Return [X, Y] of the center of cell containing provided text 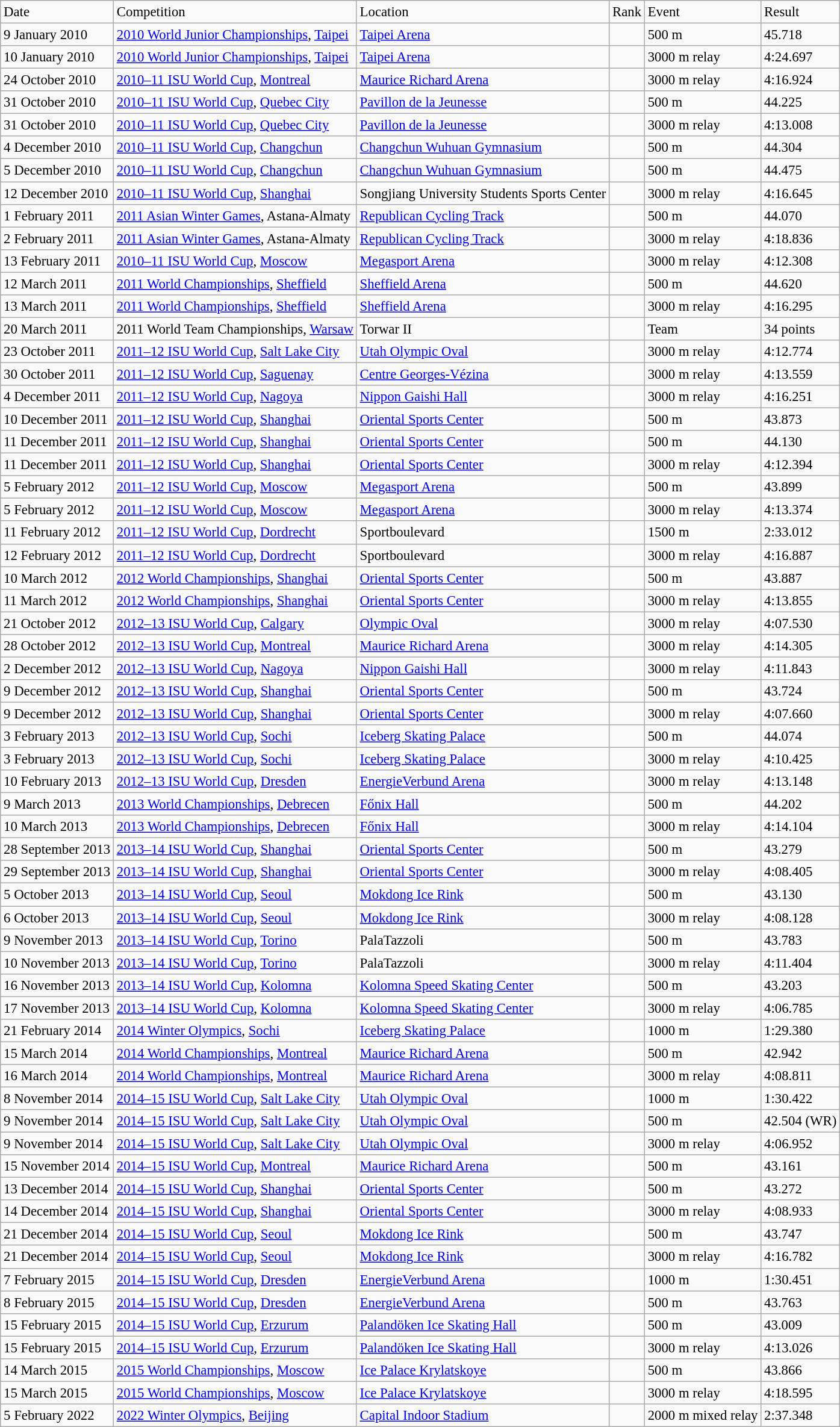
2011 World Team Championships, Warsaw [235, 329]
43.279 [801, 850]
Rank [627, 12]
Torwar II [483, 329]
2010–11 ISU World Cup, Montreal [235, 80]
2022 Winter Olympics, Beijing [235, 1416]
44.202 [801, 804]
9 January 2010 [57, 35]
11 February 2012 [57, 533]
24 October 2010 [57, 80]
2000 m mixed relay [702, 1416]
2014–15 ISU World Cup, Montreal [235, 1166]
2011–12 ISU World Cup, Nagoya [235, 397]
14 December 2014 [57, 1211]
44.070 [801, 216]
4:13.855 [801, 600]
4:18.836 [801, 238]
4:08.811 [801, 1076]
4:16.782 [801, 1257]
10 March 2013 [57, 827]
13 March 2011 [57, 306]
4:13.559 [801, 374]
10 November 2013 [57, 963]
4:11.843 [801, 668]
43.203 [801, 985]
11 March 2012 [57, 600]
2014 Winter Olympics, Sochi [235, 1031]
4:13.026 [801, 1348]
4:07.660 [801, 713]
2012–13 ISU World Cup, Calgary [235, 623]
43.747 [801, 1234]
4:08.405 [801, 872]
5 February 2022 [57, 1416]
23 October 2011 [57, 352]
12 March 2011 [57, 284]
21 October 2012 [57, 623]
4:18.595 [801, 1393]
4:06.785 [801, 1008]
43.783 [801, 940]
43.009 [801, 1325]
17 November 2013 [57, 1008]
44.304 [801, 148]
21 February 2014 [57, 1031]
Event [702, 12]
2:33.012 [801, 533]
4:16.645 [801, 193]
16 November 2013 [57, 985]
28 September 2013 [57, 850]
4:14.305 [801, 646]
4:06.952 [801, 1144]
Team [702, 329]
34 points [801, 329]
4:11.404 [801, 963]
44.225 [801, 102]
2012–13 ISU World Cup, Montreal [235, 646]
4 December 2010 [57, 148]
2012–13 ISU World Cup, Dresden [235, 782]
4:16.251 [801, 397]
9 March 2013 [57, 804]
4:13.008 [801, 125]
43.272 [801, 1189]
43.763 [801, 1302]
1:30.422 [801, 1098]
15 November 2014 [57, 1166]
10 December 2011 [57, 420]
45.718 [801, 35]
8 November 2014 [57, 1098]
Location [483, 12]
4:10.425 [801, 759]
4:16.887 [801, 555]
4:13.374 [801, 510]
9 November 2013 [57, 940]
4:12.774 [801, 352]
8 February 2015 [57, 1302]
2012–13 ISU World Cup, Nagoya [235, 668]
2 December 2012 [57, 668]
15 March 2014 [57, 1053]
4:16.295 [801, 306]
4:14.104 [801, 827]
Date [57, 12]
Competition [235, 12]
1500 m [702, 533]
Songjiang University Students Sports Center [483, 193]
1 February 2011 [57, 216]
43.873 [801, 420]
43.887 [801, 578]
44.620 [801, 284]
43.724 [801, 691]
5 December 2010 [57, 170]
43.899 [801, 487]
2011–12 ISU World Cup, Salt Lake City [235, 352]
20 March 2011 [57, 329]
4:24.697 [801, 57]
4:13.148 [801, 782]
2010–11 ISU World Cup, Moscow [235, 261]
28 October 2012 [57, 646]
29 September 2013 [57, 872]
10 March 2012 [57, 578]
15 March 2015 [57, 1393]
2011–12 ISU World Cup, Saguenay [235, 374]
4:07.530 [801, 623]
10 February 2013 [57, 782]
13 December 2014 [57, 1189]
44.130 [801, 442]
2:37.348 [801, 1416]
7 February 2015 [57, 1279]
Olympic Oval [483, 623]
16 March 2014 [57, 1076]
4:08.128 [801, 918]
44.475 [801, 170]
2 February 2011 [57, 238]
12 February 2012 [57, 555]
4:16.924 [801, 80]
14 March 2015 [57, 1370]
1:29.380 [801, 1031]
10 January 2010 [57, 57]
2010–11 ISU World Cup, Shanghai [235, 193]
13 February 2011 [57, 261]
5 October 2013 [57, 895]
42.504 (WR) [801, 1121]
Centre Georges-Vézina [483, 374]
42.942 [801, 1053]
4 December 2011 [57, 397]
6 October 2013 [57, 918]
12 December 2010 [57, 193]
Capital Indoor Stadium [483, 1416]
4:08.933 [801, 1211]
44.074 [801, 736]
1:30.451 [801, 1279]
43.130 [801, 895]
4:12.308 [801, 261]
30 October 2011 [57, 374]
4:12.394 [801, 465]
43.866 [801, 1370]
Result [801, 12]
43.161 [801, 1166]
